Determine the [X, Y] coordinate at the center of the cell enclosing the given text.  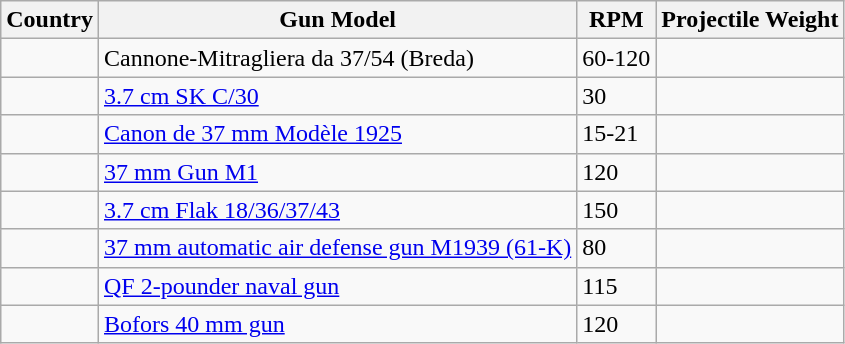
30 [616, 96]
60-120 [616, 58]
Gun Model [337, 20]
RPM [616, 20]
37 mm automatic air defense gun M1939 (61-K) [337, 248]
37 mm Gun M1 [337, 172]
115 [616, 286]
3.7 cm SK C/30 [337, 96]
3.7 cm Flak 18/36/37/43 [337, 210]
80 [616, 248]
Bofors 40 mm gun [337, 324]
Cannone-Mitragliera da 37/54 (Breda) [337, 58]
150 [616, 210]
Country [50, 20]
QF 2-pounder naval gun [337, 286]
Canon de 37 mm Modèle 1925 [337, 134]
15-21 [616, 134]
Projectile Weight [750, 20]
